Locate the cell with the specified text and output its (x, y) center coordinate. 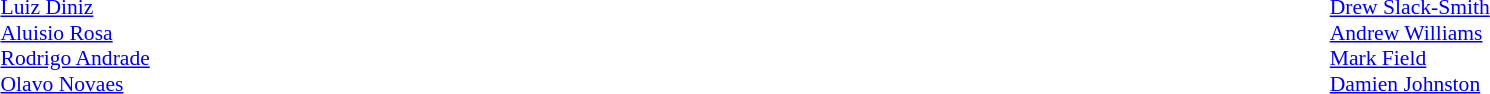
Rodrigo Andrade (74, 59)
Andrew Williams (1410, 33)
Aluisio Rosa (74, 33)
Mark Field (1410, 59)
